Provide the [x, y] coordinate of the cell's center where the given text is located.  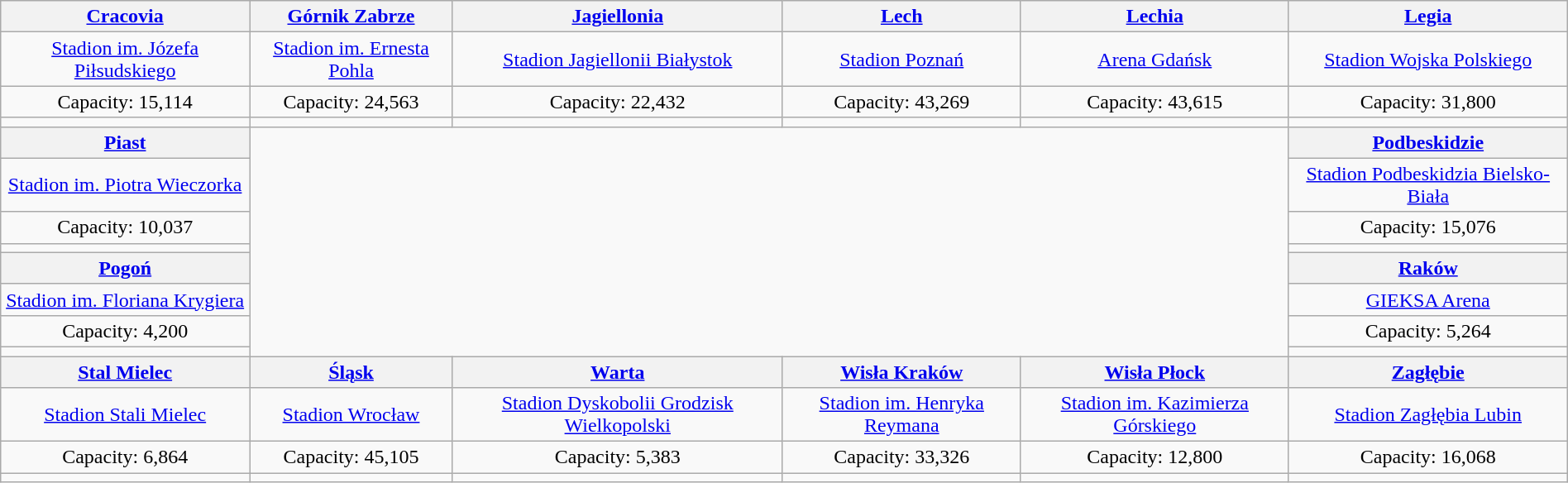
Stadion Stali Mielec [126, 415]
Zagłębie [1427, 371]
Warta [617, 371]
Arena Gdańsk [1154, 60]
Stadion im. Ernesta Pohla [351, 60]
Stadion Podbeskidzia Bielsko-Biała [1427, 185]
Capacity: 33,326 [901, 457]
Capacity: 12,800 [1154, 457]
Capacity: 10,037 [126, 227]
Stadion Zagłębia Lubin [1427, 415]
Capacity: 4,200 [126, 331]
Capacity: 45,105 [351, 457]
Capacity: 43,615 [1154, 102]
Stal Mielec [126, 371]
Piast [126, 142]
Capacity: 31,800 [1427, 102]
Lechia [1154, 17]
Stadion im. Kazimierza Górskiego [1154, 415]
Jagiellonia [617, 17]
Podbeskidzie [1427, 142]
Stadion Jagiellonii Białystok [617, 60]
Raków [1427, 268]
Wisła Kraków [901, 371]
Górnik Zabrze [351, 17]
Capacity: 15,076 [1427, 227]
Cracovia [126, 17]
Capacity: 16,068 [1427, 457]
Capacity: 22,432 [617, 102]
Stadion Wrocław [351, 415]
Stadion Poznań [901, 60]
Śląsk [351, 371]
Stadion im. Piotra Wieczorka [126, 185]
Capacity: 43,269 [901, 102]
Wisła Płock [1154, 371]
Pogoń [126, 268]
Capacity: 6,864 [126, 457]
Stadion Wojska Polskiego [1427, 60]
Stadion im. Józefa Piłsudskiego [126, 60]
Stadion im. Floriana Krygiera [126, 299]
GIEKSA Arena [1427, 299]
Stadion Dyskobolii Grodzisk Wielkopolski [617, 415]
Capacity: 5,383 [617, 457]
Capacity: 15,114 [126, 102]
Legia [1427, 17]
Stadion im. Henryka Reymana [901, 415]
Capacity: 24,563 [351, 102]
Lech [901, 17]
Capacity: 5,264 [1427, 331]
